Return [X, Y] of the center of cell containing provided text 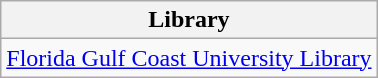
Library [189, 20]
Florida Gulf Coast University Library [189, 58]
